Output the [X, Y] coordinate of the center of the cell containing the given text.  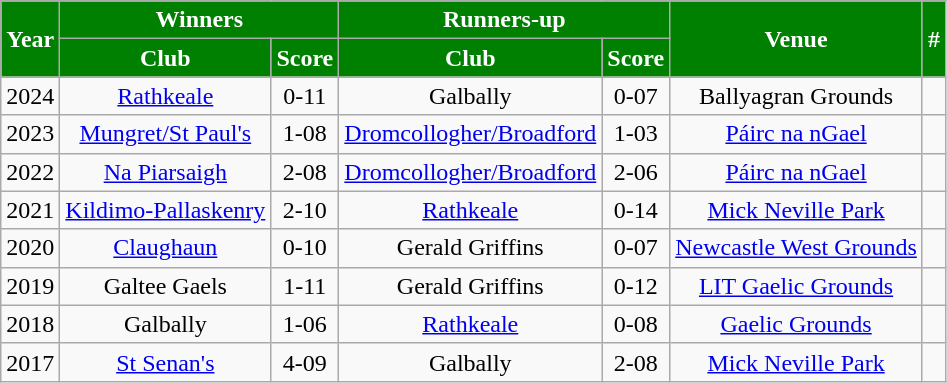
2022 [30, 172]
2018 [30, 324]
2024 [30, 96]
Newcastle West Grounds [796, 248]
Gaelic Grounds [796, 324]
LIT Gaelic Grounds [796, 286]
2-10 [305, 210]
0-14 [636, 210]
2021 [30, 210]
St Senan's [166, 362]
Year [30, 39]
0-12 [636, 286]
1-06 [305, 324]
4-09 [305, 362]
1-11 [305, 286]
Kildimo-Pallaskenry [166, 210]
2017 [30, 362]
1-08 [305, 134]
Na Piarsaigh [166, 172]
Claughaun [166, 248]
Winners [200, 20]
2-06 [636, 172]
Runners-up [504, 20]
Mungret/St Paul's [166, 134]
Venue [796, 39]
Galtee Gaels [166, 286]
2020 [30, 248]
Ballyagran Grounds [796, 96]
2019 [30, 286]
2023 [30, 134]
0-10 [305, 248]
1-03 [636, 134]
0-08 [636, 324]
0-11 [305, 96]
# [934, 39]
